From the cell containing the given text, extract its center point as (x, y) coordinate. 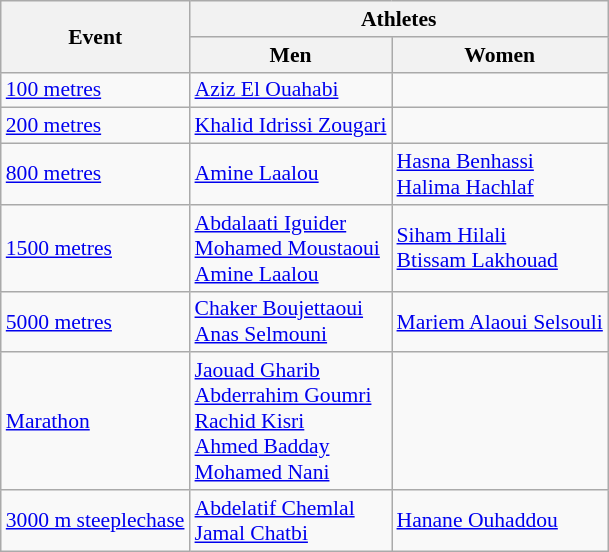
Women (500, 55)
100 metres (96, 90)
Abdalaati IguiderMohamed MoustaouiAmine Laalou (291, 248)
1500 metres (96, 248)
Men (291, 55)
Marathon (96, 422)
800 metres (96, 174)
Hasna BenhassiHalima Hachlaf (500, 174)
Mariem Alaoui Selsouli (500, 322)
Khalid Idrissi Zougari (291, 126)
Jaouad GharibAbderrahim GoumriRachid KisriAhmed BaddayMohamed Nani (291, 422)
Amine Laalou (291, 174)
200 metres (96, 126)
Aziz El Ouahabi (291, 90)
5000 metres (96, 322)
Siham HilaliBtissam Lakhouad (500, 248)
Event (96, 36)
Hanane Ouhaddou (500, 520)
Athletes (399, 19)
Abdelatif ChemlalJamal Chatbi (291, 520)
3000 m steeplechase (96, 520)
Chaker BoujettaouiAnas Selmouni (291, 322)
